Find where the given text appears and provide that cell's center as [x, y] coordinate. 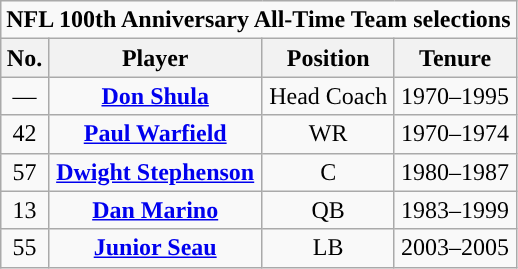
42 [24, 134]
No. [24, 58]
1970–1974 [455, 134]
Don Shula [155, 96]
WR [328, 134]
1983–1999 [455, 210]
QB [328, 210]
13 [24, 210]
57 [24, 172]
1970–1995 [455, 96]
Head Coach [328, 96]
C [328, 172]
Position [328, 58]
Dwight Stephenson [155, 172]
Paul Warfield [155, 134]
— [24, 96]
Junior Seau [155, 248]
LB [328, 248]
55 [24, 248]
Tenure [455, 58]
NFL 100th Anniversary All-Time Team selections [258, 20]
1980–1987 [455, 172]
Dan Marino [155, 210]
2003–2005 [455, 248]
Player [155, 58]
